Extract the [x, y] coordinate from the center of the cell holding the provided text.  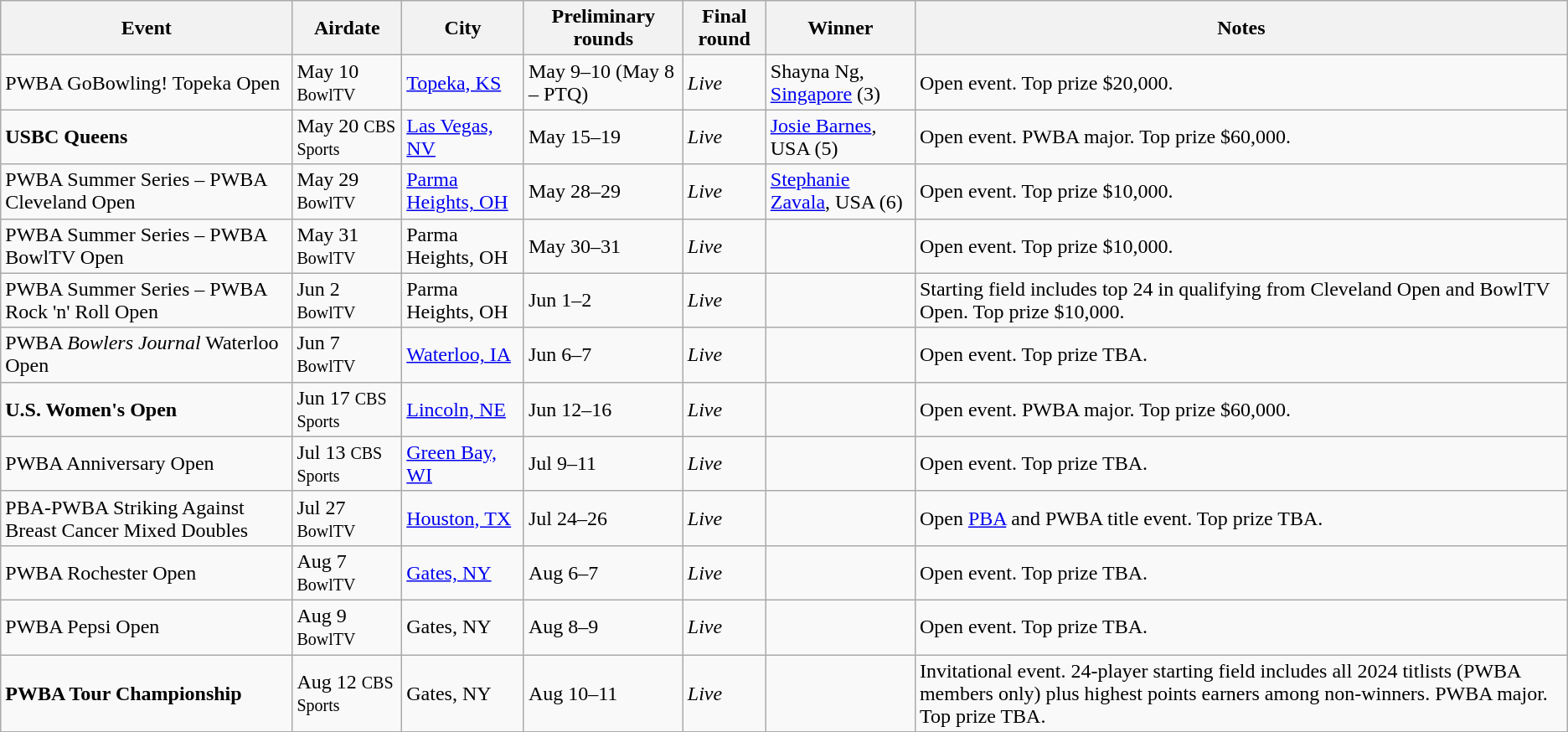
May 28–29 [603, 191]
Las Vegas, NV [463, 137]
PWBA Anniversary Open [147, 464]
PWBA Summer Series – PWBA Rock 'n' Roll Open [147, 300]
Topeka, KS [463, 82]
Winner [840, 28]
Jul 24–26 [603, 518]
PWBA Summer Series – PWBA Cleveland Open [147, 191]
Aug 8–9 [603, 626]
May 30–31 [603, 246]
Green Bay, WI [463, 464]
May 29 BowlTV [347, 191]
PBA-PWBA Striking Against Breast Cancer Mixed Doubles [147, 518]
Open PBA and PWBA title event. Top prize TBA. [1241, 518]
Waterloo, IA [463, 355]
May 9–10 (May 8 – PTQ) [603, 82]
May 31 BowlTV [347, 246]
Aug 10–11 [603, 693]
PWBA Summer Series – PWBA BowlTV Open [147, 246]
Aug 12 CBS Sports [347, 693]
Stephanie Zavala, USA (6) [840, 191]
Aug 9 BowlTV [347, 626]
USBC Queens [147, 137]
Notes [1241, 28]
Aug 7 BowlTV [347, 573]
Event [147, 28]
Jul 27 BowlTV [347, 518]
Starting field includes top 24 in qualifying from Cleveland Open and BowlTV Open. Top prize $10,000. [1241, 300]
Airdate [347, 28]
Jul 13 CBS Sports [347, 464]
Shayna Ng, Singapore (3) [840, 82]
Preliminary rounds [603, 28]
Jun 7 BowlTV [347, 355]
Final round [724, 28]
May 15–19 [603, 137]
Aug 6–7 [603, 573]
PWBA Tour Championship [147, 693]
Josie Barnes, USA (5) [840, 137]
May 10 BowlTV [347, 82]
Jun 1–2 [603, 300]
U.S. Women's Open [147, 409]
Houston, TX [463, 518]
Jun 17 CBS Sports [347, 409]
Jun 12–16 [603, 409]
Jul 9–11 [603, 464]
Open event. Top prize $20,000. [1241, 82]
Jun 2 BowlTV [347, 300]
PWBA GoBowling! Topeka Open [147, 82]
Jun 6–7 [603, 355]
PWBA Rochester Open [147, 573]
PWBA Bowlers Journal Waterloo Open [147, 355]
Lincoln, NE [463, 409]
City [463, 28]
PWBA Pepsi Open [147, 626]
May 20 CBS Sports [347, 137]
